Return [X, Y] of the center of cell containing provided text 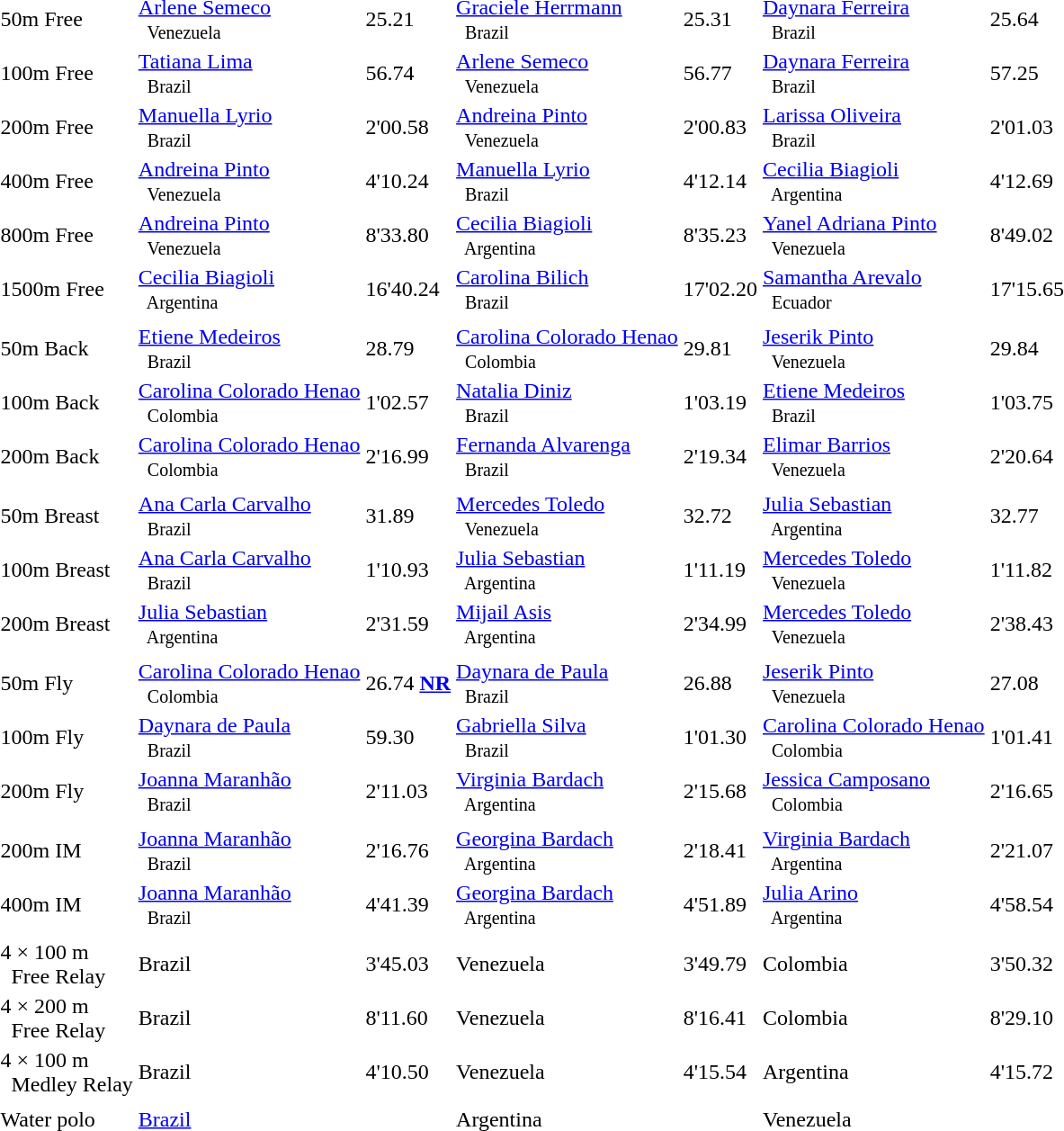
Julia Arino Argentina [874, 905]
2'34.99 [720, 624]
Yanel Adriana Pinto Venezuela [874, 236]
Gabriella Silva Brazil [568, 738]
2'16.76 [408, 851]
3'49.79 [720, 965]
Mijail Asis Argentina [568, 624]
2'16.99 [408, 457]
4'10.50 [408, 1073]
59.30 [408, 738]
26.74 NR [408, 684]
1'03.19 [720, 403]
3'45.03 [408, 965]
31.89 [408, 516]
8'11.60 [408, 1019]
32.72 [720, 516]
Larissa Oliveira Brazil [874, 128]
1'01.30 [720, 738]
Carolina Bilich Brazil [568, 290]
4'12.14 [720, 182]
17'02.20 [720, 290]
Arlene Semeco Venezuela [568, 74]
2'31.59 [408, 624]
4'10.24 [408, 182]
56.74 [408, 74]
Jessica Camposano Colombia [874, 792]
4'41.39 [408, 905]
2'11.03 [408, 792]
8'35.23 [720, 236]
8'16.41 [720, 1019]
4'15.54 [720, 1073]
Natalia Diniz Brazil [568, 403]
2'15.68 [720, 792]
2'00.58 [408, 128]
26.88 [720, 684]
4'51.89 [720, 905]
2'18.41 [720, 851]
Daynara Ferreira Brazil [874, 74]
Argentina [874, 1073]
29.81 [720, 349]
56.77 [720, 74]
1'11.19 [720, 570]
1'10.93 [408, 570]
28.79 [408, 349]
Tatiana Lima Brazil [249, 74]
2'00.83 [720, 128]
16'40.24 [408, 290]
Samantha Arevalo Ecuador [874, 290]
Fernanda Alvarenga Brazil [568, 457]
8'33.80 [408, 236]
2'19.34 [720, 457]
1'02.57 [408, 403]
Elimar Barrios Venezuela [874, 457]
